Scan for the cell matching the given text and deliver its [X, Y] coordinate at center. 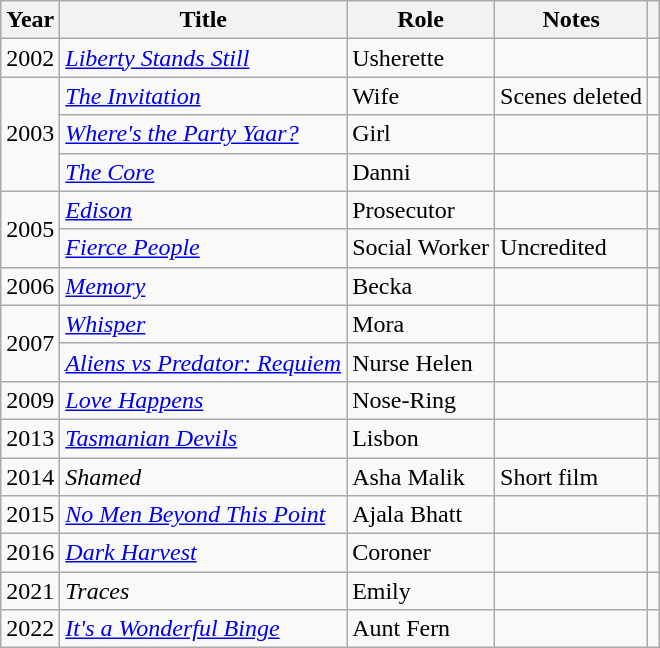
Love Happens [204, 400]
Dark Harvest [204, 553]
Asha Malik [421, 477]
2022 [30, 629]
Danni [421, 172]
The Core [204, 172]
Nose-Ring [421, 400]
Traces [204, 591]
It's a Wonderful Binge [204, 629]
Tasmanian Devils [204, 438]
Girl [421, 134]
Liberty Stands Still [204, 58]
Short film [572, 477]
Nurse Helen [421, 362]
Title [204, 20]
The Invitation [204, 96]
Aunt Fern [421, 629]
2002 [30, 58]
2021 [30, 591]
Scenes deleted [572, 96]
Prosecutor [421, 210]
Whisper [204, 324]
2006 [30, 286]
2007 [30, 343]
Social Worker [421, 248]
2009 [30, 400]
Coroner [421, 553]
Memory [204, 286]
Lisbon [421, 438]
Usherette [421, 58]
Notes [572, 20]
Ajala Bhatt [421, 515]
2015 [30, 515]
Uncredited [572, 248]
Becka [421, 286]
No Men Beyond This Point [204, 515]
Year [30, 20]
Where's the Party Yaar? [204, 134]
Mora [421, 324]
Role [421, 20]
2016 [30, 553]
Wife [421, 96]
2005 [30, 229]
2003 [30, 134]
Aliens vs Predator: Requiem [204, 362]
2013 [30, 438]
Shamed [204, 477]
Fierce People [204, 248]
Edison [204, 210]
Emily [421, 591]
2014 [30, 477]
